Detect which cell encompasses the target text, then output its [x, y] center coordinate. 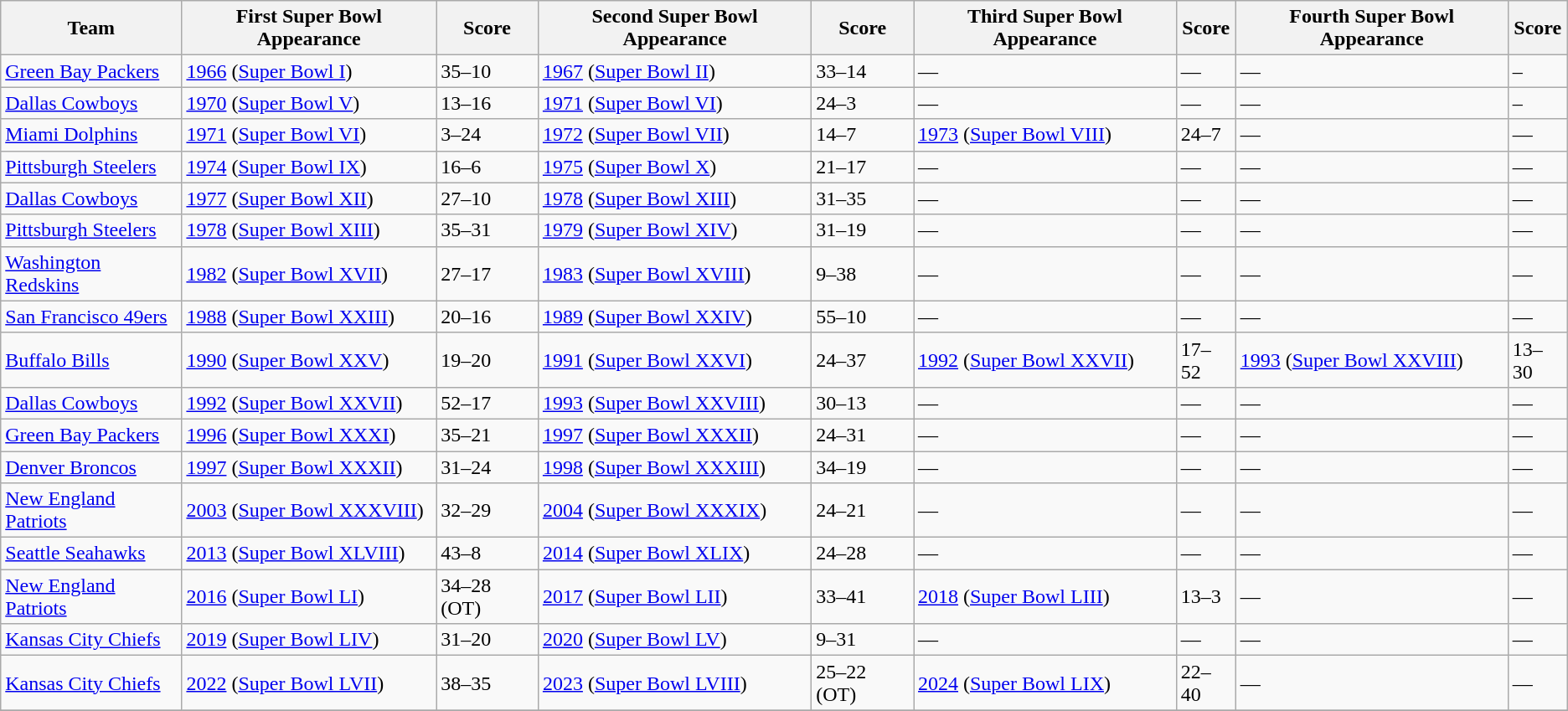
27–10 [487, 198]
First Super Bowl Appearance [309, 28]
1988 (Super Bowl XXIII) [309, 317]
2003 (Super Bowl XXXVIII) [309, 511]
13–30 [1538, 360]
34–19 [863, 466]
43–8 [487, 554]
19–20 [487, 360]
1973 (Super Bowl VIII) [1044, 135]
1996 (Super Bowl XXXI) [309, 435]
1979 (Super Bowl XIV) [674, 230]
13–3 [1206, 596]
1989 (Super Bowl XXIV) [674, 317]
2022 (Super Bowl LVII) [309, 683]
2024 (Super Bowl LIX) [1044, 683]
1991 (Super Bowl XXVI) [674, 360]
55–10 [863, 317]
2017 (Super Bowl LII) [674, 596]
33–41 [863, 596]
13–16 [487, 103]
9–31 [863, 640]
52–17 [487, 403]
24–31 [863, 435]
2018 (Super Bowl LIII) [1044, 596]
2016 (Super Bowl LI) [309, 596]
1998 (Super Bowl XXXIII) [674, 466]
Miami Dolphins [91, 135]
1966 (Super Bowl I) [309, 71]
33–14 [863, 71]
2019 (Super Bowl LIV) [309, 640]
1970 (Super Bowl V) [309, 103]
Washington Redskins [91, 273]
31–19 [863, 230]
32–29 [487, 511]
35–10 [487, 71]
24–21 [863, 511]
1967 (Super Bowl II) [674, 71]
24–37 [863, 360]
25–22 (OT) [863, 683]
1974 (Super Bowl IX) [309, 167]
24–28 [863, 554]
20–16 [487, 317]
31–20 [487, 640]
31–35 [863, 198]
21–17 [863, 167]
16–6 [487, 167]
24–3 [863, 103]
3–24 [487, 135]
30–13 [863, 403]
2014 (Super Bowl XLIX) [674, 554]
Denver Broncos [91, 466]
2023 (Super Bowl LVIII) [674, 683]
31–24 [487, 466]
1982 (Super Bowl XVII) [309, 273]
34–28 (OT) [487, 596]
Second Super Bowl Appearance [674, 28]
2013 (Super Bowl XLVIII) [309, 554]
22–40 [1206, 683]
2020 (Super Bowl LV) [674, 640]
1977 (Super Bowl XII) [309, 198]
Fourth Super Bowl Appearance [1372, 28]
27–17 [487, 273]
2004 (Super Bowl XXXIX) [674, 511]
1975 (Super Bowl X) [674, 167]
35–31 [487, 230]
9–38 [863, 273]
Team [91, 28]
1990 (Super Bowl XXV) [309, 360]
Buffalo Bills [91, 360]
San Francisco 49ers [91, 317]
Third Super Bowl Appearance [1044, 28]
14–7 [863, 135]
17–52 [1206, 360]
38–35 [487, 683]
Seattle Seahawks [91, 554]
35–21 [487, 435]
24–7 [1206, 135]
1972 (Super Bowl VII) [674, 135]
1983 (Super Bowl XVIII) [674, 273]
